Return [x, y] of the center of cell containing provided text 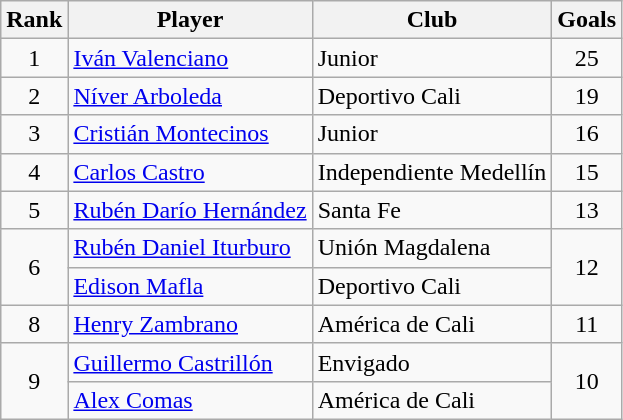
Guillermo Castrillón [190, 362]
Goals [587, 20]
Unión Magdalena [432, 248]
Club [432, 20]
13 [587, 210]
12 [587, 267]
25 [587, 58]
15 [587, 172]
11 [587, 324]
1 [34, 58]
19 [587, 96]
Player [190, 20]
6 [34, 267]
Santa Fe [432, 210]
Independiente Medellín [432, 172]
Rubén Daniel Iturburo [190, 248]
Carlos Castro [190, 172]
Edison Mafla [190, 286]
10 [587, 381]
Envigado [432, 362]
3 [34, 134]
8 [34, 324]
Cristián Montecinos [190, 134]
5 [34, 210]
16 [587, 134]
9 [34, 381]
4 [34, 172]
Rubén Darío Hernández [190, 210]
Níver Arboleda [190, 96]
Iván Valenciano [190, 58]
Henry Zambrano [190, 324]
Rank [34, 20]
Alex Comas [190, 400]
2 [34, 96]
